Extract the (X, Y) coordinate from the center of the cell holding the provided text.  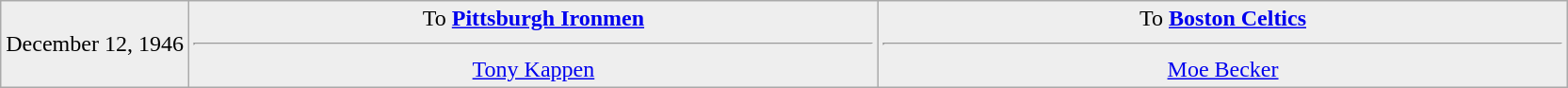
To Boston CelticsMoe Becker (1222, 44)
December 12, 1946 (95, 44)
To Pittsburgh IronmenTony Kappen (533, 44)
